Return the [x, y] coordinate for the center point of the cell that contains the specified text.  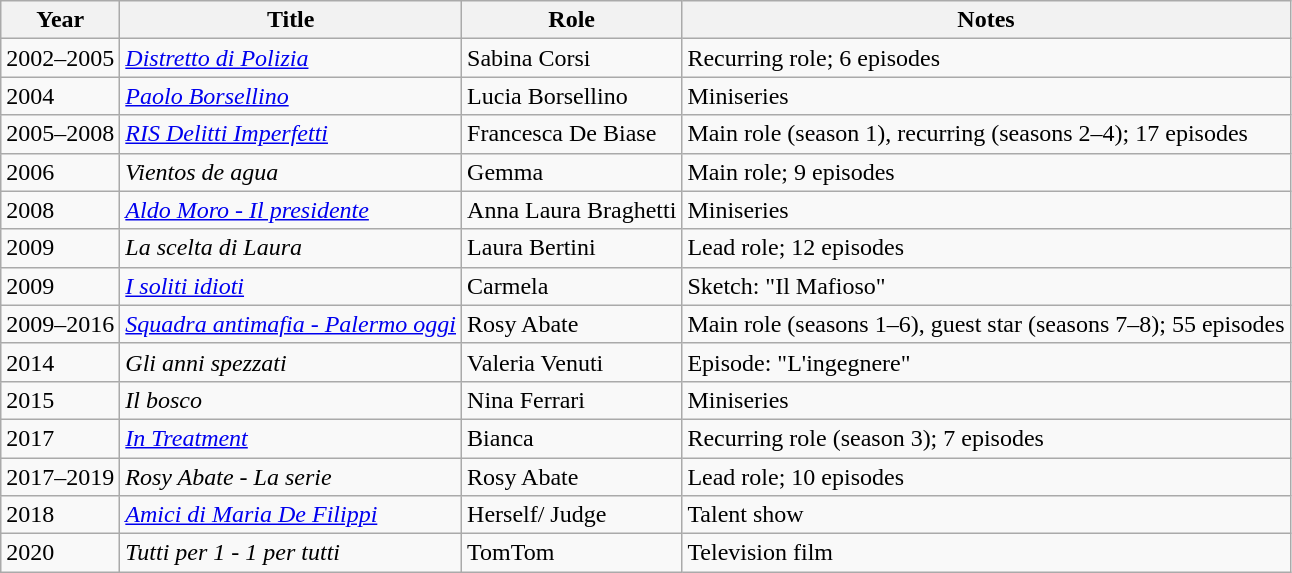
Main role (season 1), recurring (seasons 2–4); 17 episodes [986, 134]
2006 [60, 172]
Tutti per 1 - 1 per tutti [291, 553]
Bianca [572, 438]
Role [572, 20]
Sabina Corsi [572, 58]
TomTom [572, 553]
Aldo Moro - Il presidente [291, 210]
2002–2005 [60, 58]
Herself/ Judge [572, 515]
Episode: "L'ingegnere" [986, 362]
Laura Bertini [572, 248]
Amici di Maria De Filippi [291, 515]
Distretto di Polizia [291, 58]
2004 [60, 96]
2017 [60, 438]
2014 [60, 362]
2018 [60, 515]
Recurring role (season 3); 7 episodes [986, 438]
Vientos de agua [291, 172]
Francesca De Biase [572, 134]
Squadra antimafia - Palermo oggi [291, 324]
Television film [986, 553]
Rosy Abate - La serie [291, 477]
Lead role; 12 episodes [986, 248]
Talent show [986, 515]
Lucia Borsellino [572, 96]
2009–2016 [60, 324]
Sketch: "Il Mafioso" [986, 286]
Year [60, 20]
RIS Delitti Imperfetti [291, 134]
2008 [60, 210]
Anna Laura Braghetti [572, 210]
2017–2019 [60, 477]
Main role; 9 episodes [986, 172]
La scelta di Laura [291, 248]
Notes [986, 20]
2020 [60, 553]
Valeria Venuti [572, 362]
Main role (seasons 1–6), guest star (seasons 7–8); 55 episodes [986, 324]
Title [291, 20]
Carmela [572, 286]
In Treatment [291, 438]
Gemma [572, 172]
Paolo Borsellino [291, 96]
Nina Ferrari [572, 400]
Lead role; 10 episodes [986, 477]
I soliti idioti [291, 286]
Recurring role; 6 episodes [986, 58]
Il bosco [291, 400]
Gli anni spezzati [291, 362]
2015 [60, 400]
2005–2008 [60, 134]
